From the cell containing the given text, extract its center point as [X, Y] coordinate. 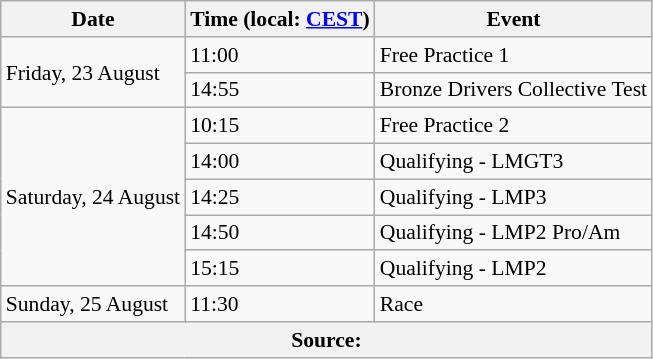
Friday, 23 August [93, 72]
Event [514, 19]
Qualifying - LMP3 [514, 197]
15:15 [280, 269]
10:15 [280, 126]
Date [93, 19]
Qualifying - LMP2 [514, 269]
14:55 [280, 90]
11:00 [280, 55]
14:50 [280, 233]
Qualifying - LMP2 Pro/Am [514, 233]
Sunday, 25 August [93, 304]
Qualifying - LMGT3 [514, 162]
Saturday, 24 August [93, 197]
Source: [326, 340]
14:00 [280, 162]
11:30 [280, 304]
Free Practice 1 [514, 55]
Free Practice 2 [514, 126]
Time (local: CEST) [280, 19]
Bronze Drivers Collective Test [514, 90]
14:25 [280, 197]
Race [514, 304]
